Locate the cell with the specified text and output its [X, Y] center coordinate. 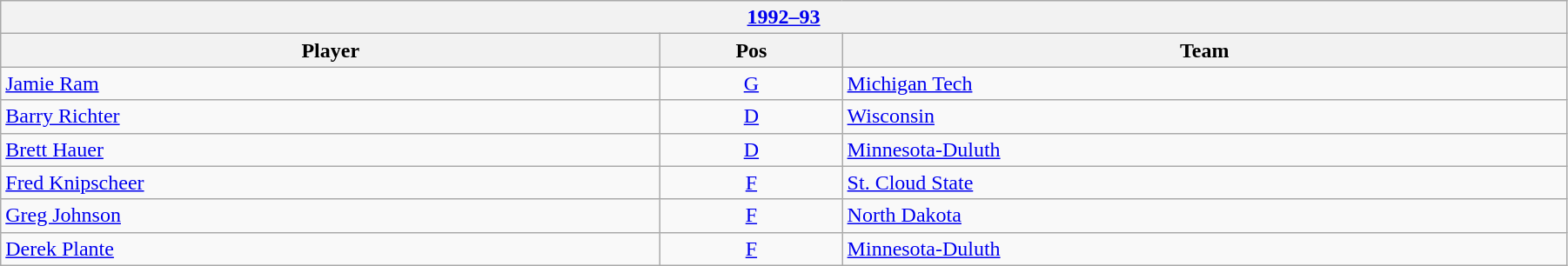
Barry Richter [331, 116]
Greg Johnson [331, 216]
Wisconsin [1204, 116]
Team [1204, 50]
Player [331, 50]
Michigan Tech [1204, 83]
Fred Knipscheer [331, 183]
St. Cloud State [1204, 183]
Brett Hauer [331, 150]
Pos [752, 50]
G [752, 83]
North Dakota [1204, 216]
Derek Plante [331, 249]
1992–93 [784, 17]
Jamie Ram [331, 83]
